Capture the cell that displays the provided text and extract its (X, Y) central coordinate. 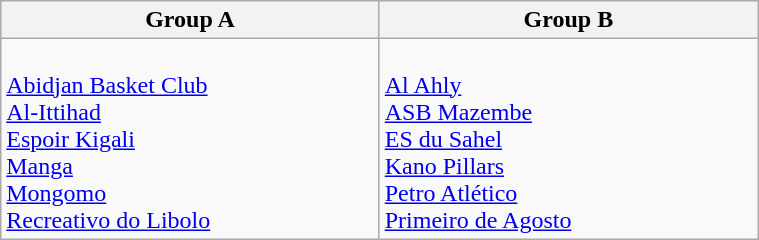
Group A (190, 20)
Al Ahly ASB Mazembe ES du Sahel Kano Pillars Petro Atlético Primeiro de Agosto (568, 139)
Group B (568, 20)
Abidjan Basket Club Al-Ittihad Espoir Kigali Manga Mongomo Recreativo do Libolo (190, 139)
